Pinpoint the cell where the given text exists, returning its (X, Y) midpoint coordinate. 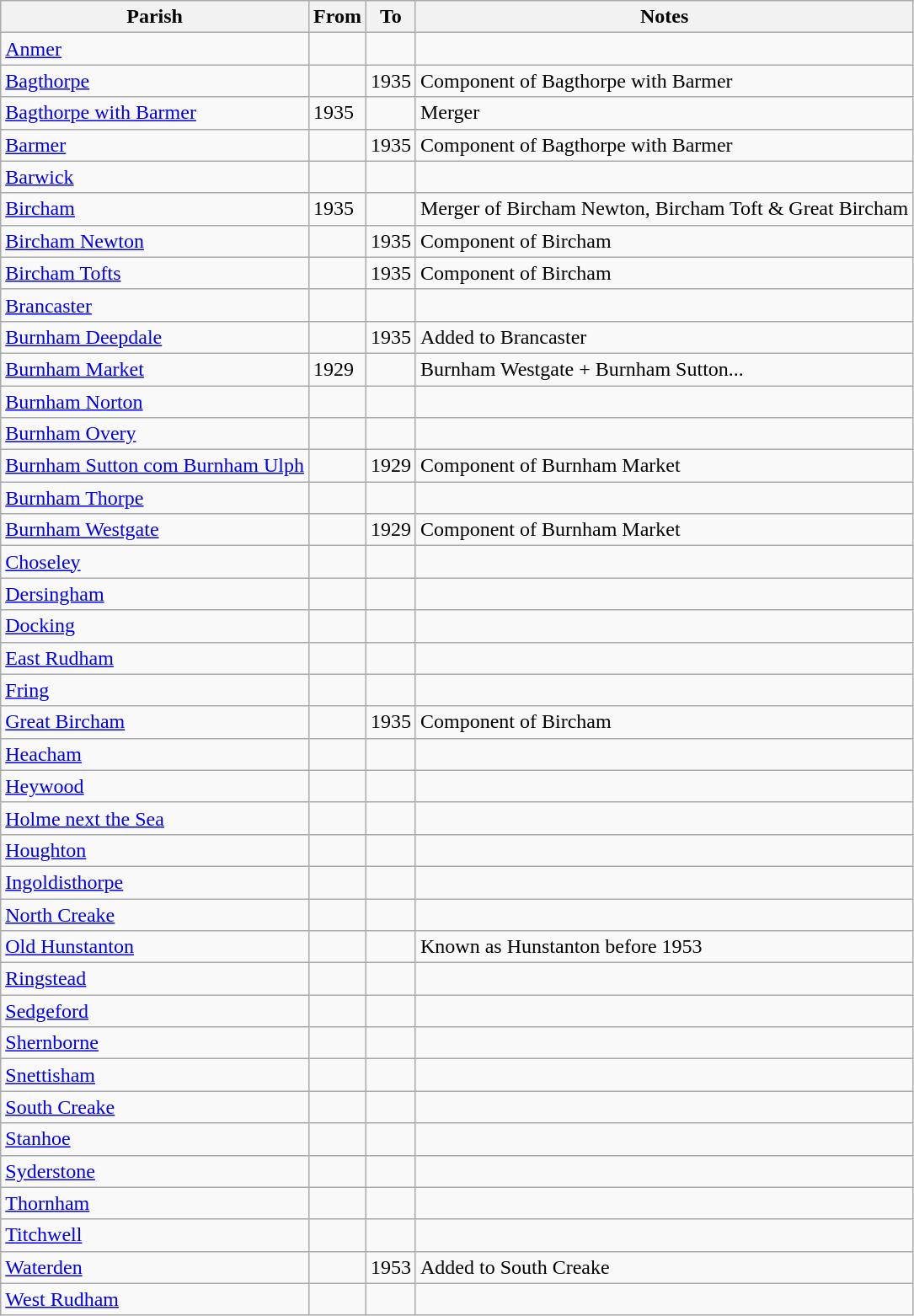
Bircham (155, 209)
Bircham Newton (155, 241)
South Creake (155, 1107)
Bagthorpe (155, 81)
Choseley (155, 562)
Burnham Thorpe (155, 498)
Added to South Creake (664, 1267)
Bircham Tofts (155, 273)
Merger of Bircham Newton, Bircham Toft & Great Bircham (664, 209)
Old Hunstanton (155, 947)
West Rudham (155, 1299)
Bagthorpe with Barmer (155, 113)
Ingoldisthorpe (155, 882)
Anmer (155, 49)
Brancaster (155, 305)
Stanhoe (155, 1139)
Burnham Market (155, 369)
Known as Hunstanton before 1953 (664, 947)
Burnham Sutton com Burnham Ulph (155, 466)
Merger (664, 113)
Waterden (155, 1267)
Barwick (155, 177)
Syderstone (155, 1171)
Heywood (155, 786)
Barmer (155, 145)
Parish (155, 17)
Sedgeford (155, 1011)
To (391, 17)
1953 (391, 1267)
Snettisham (155, 1075)
Burnham Westgate (155, 530)
Houghton (155, 850)
East Rudham (155, 658)
Fring (155, 690)
Great Bircham (155, 722)
From (337, 17)
Burnham Overy (155, 434)
Holme next the Sea (155, 818)
Docking (155, 626)
North Creake (155, 914)
Titchwell (155, 1235)
Thornham (155, 1203)
Ringstead (155, 979)
Burnham Norton (155, 402)
Notes (664, 17)
Burnham Deepdale (155, 337)
Added to Brancaster (664, 337)
Heacham (155, 754)
Dersingham (155, 594)
Shernborne (155, 1043)
Burnham Westgate + Burnham Sutton... (664, 369)
